Determine the [x, y] coordinate at the center of the cell enclosing the given text.  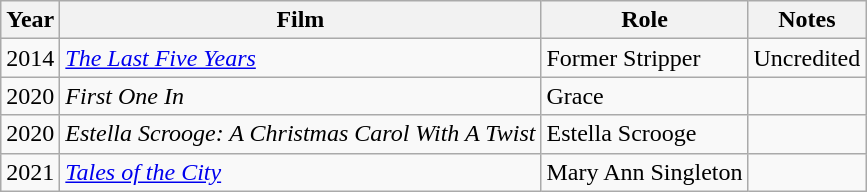
Grace [644, 96]
Tales of the City [300, 172]
Notes [807, 20]
Uncredited [807, 58]
Estella Scrooge [644, 134]
Mary Ann Singleton [644, 172]
Role [644, 20]
Former Stripper [644, 58]
Estella Scrooge: A Christmas Carol With A Twist [300, 134]
First One In [300, 96]
2014 [30, 58]
Film [300, 20]
Year [30, 20]
The Last Five Years [300, 58]
2021 [30, 172]
